Return the (x, y) coordinate for the center point of the cell that contains the specified text.  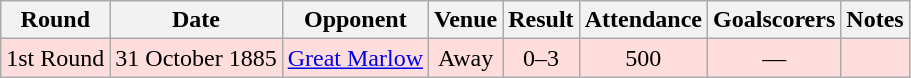
Away (466, 58)
1st Round (56, 58)
Notes (875, 20)
Result (541, 20)
Venue (466, 20)
0–3 (541, 58)
Goalscorers (774, 20)
500 (643, 58)
Great Marlow (355, 58)
— (774, 58)
Attendance (643, 20)
Date (196, 20)
31 October 1885 (196, 58)
Opponent (355, 20)
Round (56, 20)
